Return (x, y) of the center of cell containing provided text 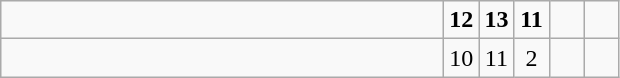
10 (462, 58)
13 (496, 20)
12 (462, 20)
2 (532, 58)
